Provide the (X, Y) coordinate of the cell's center where the given text is located.  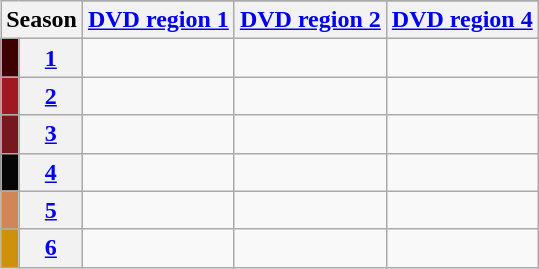
3 (50, 134)
DVD region 2 (310, 20)
2 (50, 96)
4 (50, 172)
DVD region 1 (158, 20)
5 (50, 210)
6 (50, 248)
Season (42, 20)
1 (50, 58)
DVD region 4 (462, 20)
